Determine the [x, y] coordinate at the center of the cell enclosing the given text.  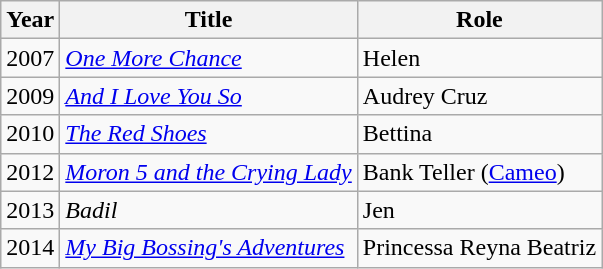
My Big Bossing's Adventures [208, 248]
2010 [30, 134]
Jen [479, 210]
Badil [208, 210]
Bank Teller (Cameo) [479, 172]
Moron 5 and the Crying Lady [208, 172]
2009 [30, 96]
Bettina [479, 134]
Audrey Cruz [479, 96]
2012 [30, 172]
2013 [30, 210]
One More Chance [208, 58]
Title [208, 20]
Princessa Reyna Beatriz [479, 248]
2007 [30, 58]
The Red Shoes [208, 134]
Helen [479, 58]
And I Love You So [208, 96]
2014 [30, 248]
Year [30, 20]
Role [479, 20]
